Locate the cell with the specified text and output its [x, y] center coordinate. 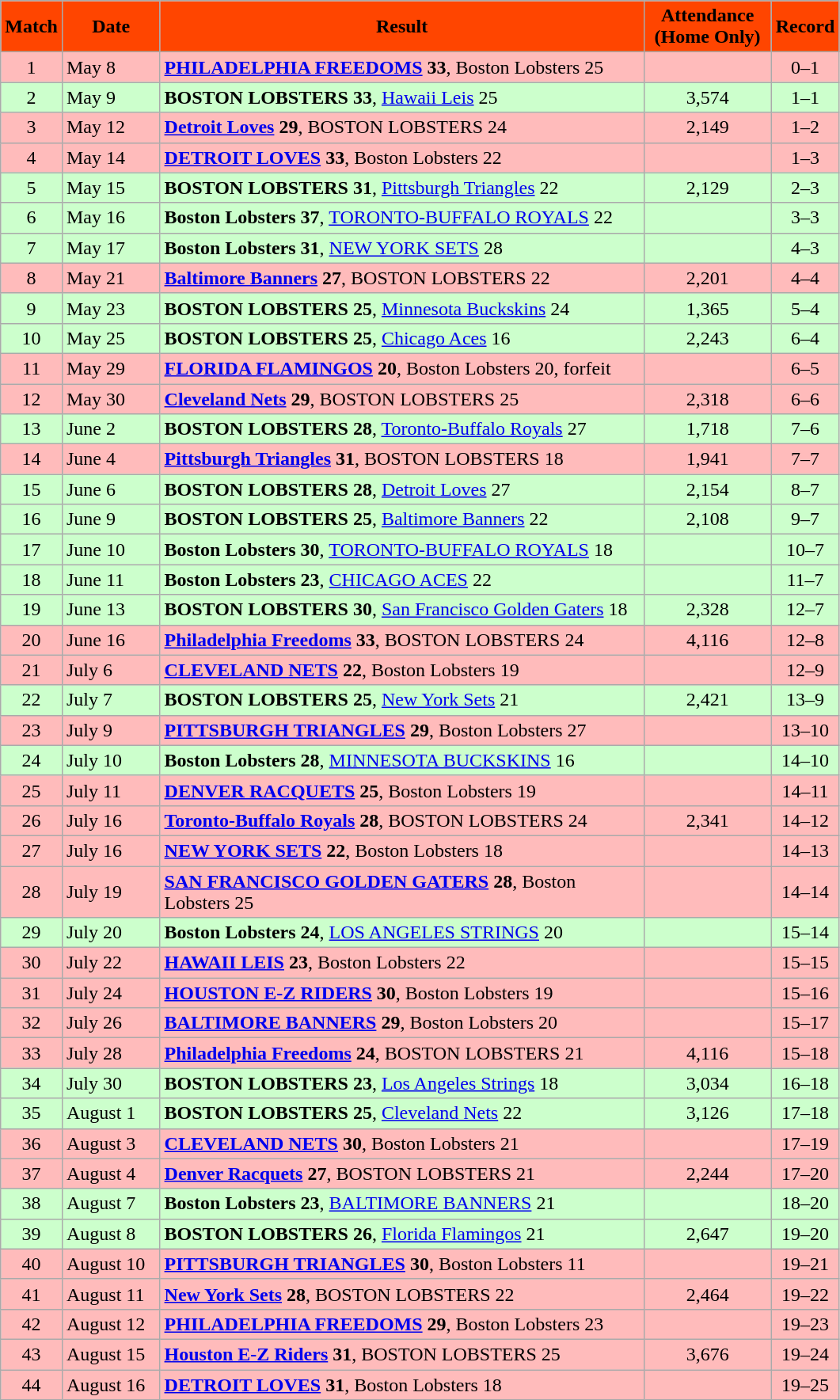
BOSTON LOBSTERS 28, Toronto-Buffalo Royals 27 [402, 429]
BOSTON LOBSTERS 31, Pittsburgh Triangles 22 [402, 188]
21 [32, 670]
2,318 [708, 398]
2,341 [708, 820]
2 [32, 97]
Detroit Loves 29, BOSTON LOBSTERS 24 [402, 127]
3,676 [708, 1354]
Houston E-Z Riders 31, BOSTON LOBSTERS 25 [402, 1354]
NEW YORK SETS 22, Boston Lobsters 18 [402, 850]
May 8 [111, 67]
PITTSBURGH TRIANGLES 30, Boston Lobsters 11 [402, 1264]
New York Sets 28, BOSTON LOBSTERS 22 [402, 1294]
August 11 [111, 1294]
1,365 [708, 308]
SAN FRANCISCO GOLDEN GATERS 28, Boston Lobsters 25 [402, 892]
14–11 [805, 790]
BOSTON LOBSTERS 23, Los Angeles Strings 18 [402, 1083]
August 7 [111, 1204]
Toronto-Buffalo Royals 28, BOSTON LOBSTERS 24 [402, 820]
2,243 [708, 338]
18 [32, 580]
15 [32, 489]
2,154 [708, 489]
July 30 [111, 1083]
Record [805, 27]
23 [32, 730]
14–12 [805, 820]
1–2 [805, 127]
July 26 [111, 1023]
August 4 [111, 1174]
12–8 [805, 640]
August 16 [111, 1385]
2,149 [708, 127]
3,574 [708, 97]
Boston Lobsters 37, TORONTO-BUFFALO ROYALS 22 [402, 218]
PHILADELPHIA FREEDOMS 33, Boston Lobsters 25 [402, 67]
2,244 [708, 1174]
16–18 [805, 1083]
May 17 [111, 248]
1–1 [805, 97]
1–3 [805, 158]
Match [32, 27]
4 [32, 158]
2,464 [708, 1294]
5–4 [805, 308]
Pittsburgh Triangles 31, BOSTON LOBSTERS 18 [402, 459]
10 [32, 338]
15–18 [805, 1053]
2,201 [708, 278]
BOSTON LOBSTERS 30, San Francisco Golden Gaters 18 [402, 610]
42 [32, 1324]
22 [32, 700]
30 [32, 963]
CLEVELAND NETS 22, Boston Lobsters 19 [402, 670]
9–7 [805, 519]
BOSTON LOBSTERS 25, Minnesota Buckskins 24 [402, 308]
July 6 [111, 670]
8–7 [805, 489]
37 [32, 1174]
July 28 [111, 1053]
Date [111, 27]
August 1 [111, 1113]
June 13 [111, 610]
May 30 [111, 398]
BOSTON LOBSTERS 26, Florida Flamingos 21 [402, 1234]
38 [32, 1204]
15–17 [805, 1023]
7–7 [805, 459]
24 [32, 760]
14–10 [805, 760]
July 22 [111, 963]
33 [32, 1053]
19–24 [805, 1354]
May 29 [111, 368]
Boston Lobsters 23, BALTIMORE BANNERS 21 [402, 1204]
9 [32, 308]
Boston Lobsters 31, NEW YORK SETS 28 [402, 248]
Result [402, 27]
July 10 [111, 760]
FLORIDA FLAMINGOS 20, Boston Lobsters 20, forfeit [402, 368]
2,421 [708, 700]
3–3 [805, 218]
August 12 [111, 1324]
41 [32, 1294]
May 9 [111, 97]
June 10 [111, 550]
17–18 [805, 1113]
17–20 [805, 1174]
May 14 [111, 158]
July 20 [111, 933]
Boston Lobsters 24, LOS ANGELES STRINGS 20 [402, 933]
0–1 [805, 67]
31 [32, 993]
May 23 [111, 308]
PHILADELPHIA FREEDOMS 29, Boston Lobsters 23 [402, 1324]
1,941 [708, 459]
19–21 [805, 1264]
14–14 [805, 892]
16 [32, 519]
19–25 [805, 1385]
27 [32, 850]
May 21 [111, 278]
CLEVELAND NETS 30, Boston Lobsters 21 [402, 1143]
19–23 [805, 1324]
BALTIMORE BANNERS 29, Boston Lobsters 20 [402, 1023]
6 [32, 218]
3,126 [708, 1113]
BOSTON LOBSTERS 25, Cleveland Nets 22 [402, 1113]
August 3 [111, 1143]
1,718 [708, 429]
4–4 [805, 278]
3 [32, 127]
BOSTON LOBSTERS 25, New York Sets 21 [402, 700]
7–6 [805, 429]
28 [32, 892]
HOUSTON E-Z RIDERS 30, Boston Lobsters 19 [402, 993]
32 [32, 1023]
15–14 [805, 933]
July 19 [111, 892]
June 6 [111, 489]
Denver Racquets 27, BOSTON LOBSTERS 21 [402, 1174]
34 [32, 1083]
2,108 [708, 519]
12 [32, 398]
36 [32, 1143]
13–9 [805, 700]
18–20 [805, 1204]
11 [32, 368]
DETROIT LOVES 31, Boston Lobsters 18 [402, 1385]
July 11 [111, 790]
12–7 [805, 610]
8 [32, 278]
43 [32, 1354]
14 [32, 459]
5 [32, 188]
Philadelphia Freedoms 33, BOSTON LOBSTERS 24 [402, 640]
19–22 [805, 1294]
DENVER RACQUETS 25, Boston Lobsters 19 [402, 790]
7 [32, 248]
Boston Lobsters 30, TORONTO-BUFFALO ROYALS 18 [402, 550]
14–13 [805, 850]
15–15 [805, 963]
BOSTON LOBSTERS 25, Baltimore Banners 22 [402, 519]
BOSTON LOBSTERS 33, Hawaii Leis 25 [402, 97]
PITTSBURGH TRIANGLES 29, Boston Lobsters 27 [402, 730]
May 25 [111, 338]
Cleveland Nets 29, BOSTON LOBSTERS 25 [402, 398]
39 [32, 1234]
Boston Lobsters 28, MINNESOTA BUCKSKINS 16 [402, 760]
August 8 [111, 1234]
June 4 [111, 459]
3,034 [708, 1083]
June 9 [111, 519]
13 [32, 429]
Attendance(Home Only) [708, 27]
BOSTON LOBSTERS 25, Chicago Aces 16 [402, 338]
17–19 [805, 1143]
6–5 [805, 368]
2–3 [805, 188]
29 [32, 933]
6–6 [805, 398]
2,328 [708, 610]
25 [32, 790]
Baltimore Banners 27, BOSTON LOBSTERS 22 [402, 278]
2,647 [708, 1234]
DETROIT LOVES 33, Boston Lobsters 22 [402, 158]
May 16 [111, 218]
20 [32, 640]
6–4 [805, 338]
19–20 [805, 1234]
July 7 [111, 700]
40 [32, 1264]
HAWAII LEIS 23, Boston Lobsters 22 [402, 963]
Philadelphia Freedoms 24, BOSTON LOBSTERS 21 [402, 1053]
June 11 [111, 580]
1 [32, 67]
July 9 [111, 730]
Boston Lobsters 23, CHICAGO ACES 22 [402, 580]
May 12 [111, 127]
August 10 [111, 1264]
11–7 [805, 580]
17 [32, 550]
May 15 [111, 188]
June 16 [111, 640]
4–3 [805, 248]
19 [32, 610]
August 15 [111, 1354]
June 2 [111, 429]
2,129 [708, 188]
July 24 [111, 993]
13–10 [805, 730]
BOSTON LOBSTERS 28, Detroit Loves 27 [402, 489]
44 [32, 1385]
26 [32, 820]
35 [32, 1113]
10–7 [805, 550]
15–16 [805, 993]
12–9 [805, 670]
